Provide the [x, y] coordinate of the cell's center where the given text is located.  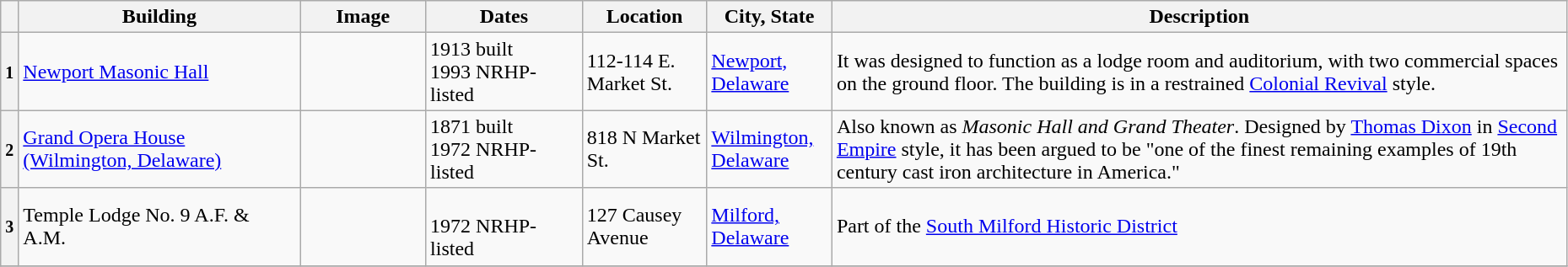
1913 built1993 NRHP-listed [504, 72]
Description [1199, 17]
Building [159, 17]
Part of the South Milford Historic District [1199, 227]
112-114 E. Market St. [644, 72]
1871 built1972 NRHP-listed [504, 149]
2 [10, 149]
818 N Market St. [644, 149]
Image [363, 17]
1 [10, 72]
1972 NRHP-listed [504, 227]
Wilmington, Delaware [769, 149]
Location [644, 17]
Grand Opera House (Wilmington, Delaware) [159, 149]
Dates [504, 17]
Newport, Delaware [769, 72]
3 [10, 227]
Newport Masonic Hall [159, 72]
127 Causey Avenue [644, 227]
City, State [769, 17]
Temple Lodge No. 9 A.F. & A.M. [159, 227]
Milford, Delaware [769, 227]
